Provide the (x, y) coordinate of the cell's center where the given text is located.  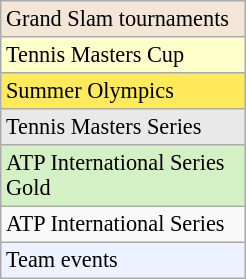
Team events (124, 260)
Tennis Masters Series (124, 126)
Grand Slam tournaments (124, 19)
ATP International Series (124, 224)
Summer Olympics (124, 90)
Tennis Masters Cup (124, 55)
ATP International Series Gold (124, 174)
